Scan for the cell matching the given text and deliver its (X, Y) coordinate at center. 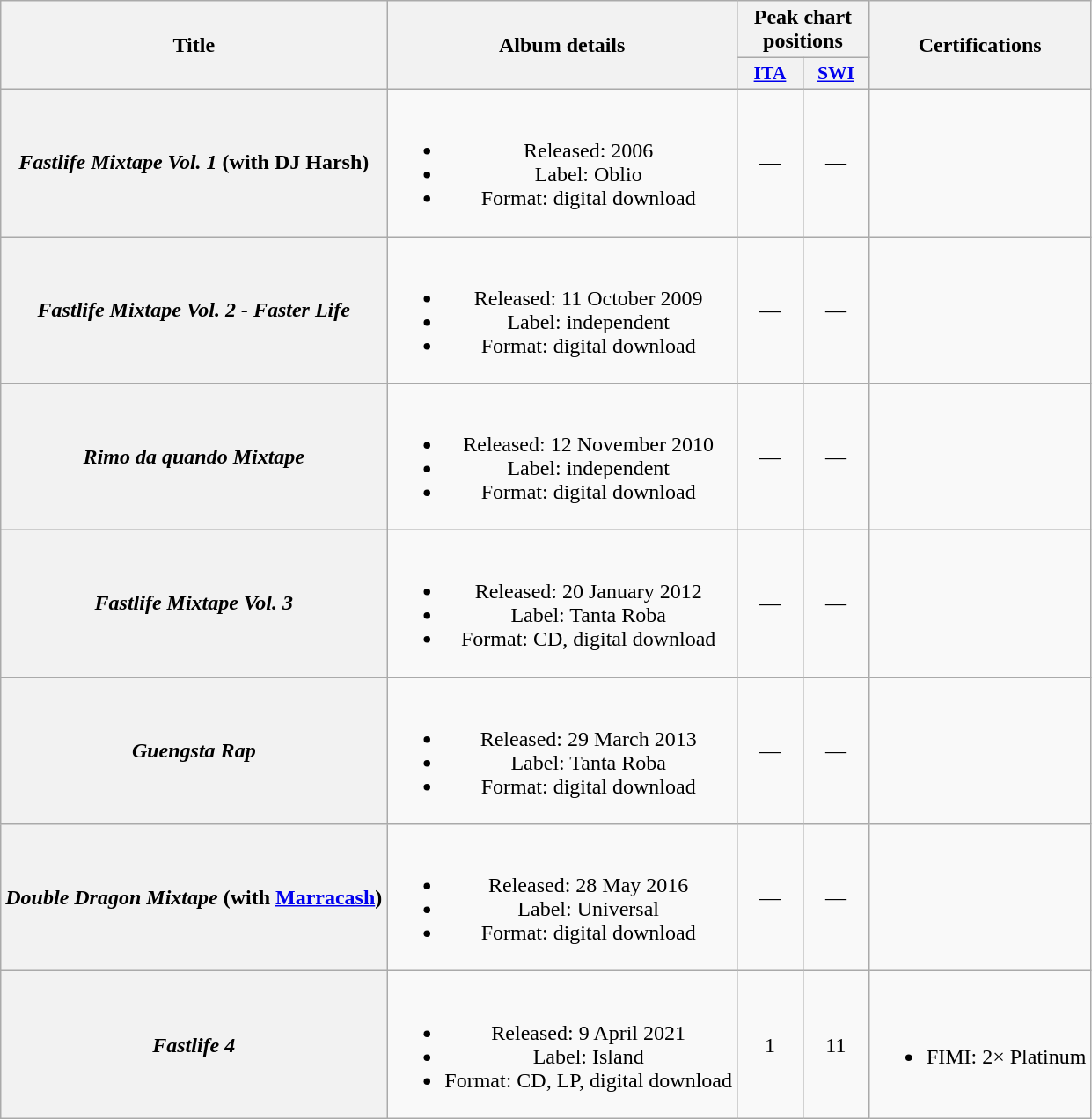
Certifications (980, 46)
Fastlife Mixtape Vol. 3 (194, 603)
Released: 20 January 2012Label: Tanta RobaFormat: CD, digital download (562, 603)
Released: 29 March 2013Label: Tanta RobaFormat: digital download (562, 751)
ITA (771, 74)
Released: 28 May 2016Label: UniversalFormat: digital download (562, 897)
Fastlife Mixtape Vol. 1 (with DJ Harsh) (194, 162)
Rimo da quando Mixtape (194, 457)
Fastlife Mixtape Vol. 2 - Faster Life (194, 310)
Double Dragon Mixtape (with Marracash) (194, 897)
Released: 11 October 2009Label: independentFormat: digital download (562, 310)
Guengsta Rap (194, 751)
Fastlife 4 (194, 1045)
FIMI: 2× Platinum (980, 1045)
Album details (562, 46)
11 (836, 1045)
Released: 2006Label: OblioFormat: digital download (562, 162)
Released: 9 April 2021Label: IslandFormat: CD, LP, digital download (562, 1045)
Released: 12 November 2010Label: independentFormat: digital download (562, 457)
1 (771, 1045)
Title (194, 46)
SWI (836, 74)
Peak chart positions (803, 30)
